For the text-containing cell, return its midpoint in (x, y) coordinate format. 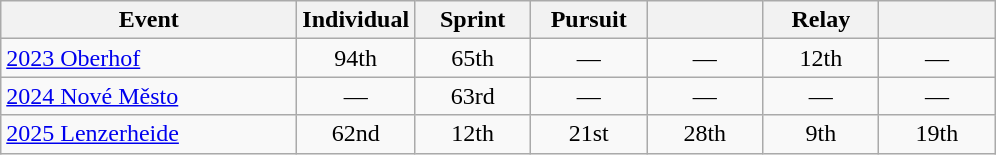
2025 Lenzerheide (149, 134)
65th (473, 58)
63rd (473, 96)
Sprint (473, 20)
19th (937, 134)
Pursuit (589, 20)
Event (149, 20)
Individual (356, 20)
62nd (356, 134)
Relay (821, 20)
94th (356, 58)
2023 Oberhof (149, 58)
21st (589, 134)
28th (705, 134)
2024 Nové Město (149, 96)
9th (821, 134)
